Extract the (x, y) coordinate from the center of the cell holding the provided text.  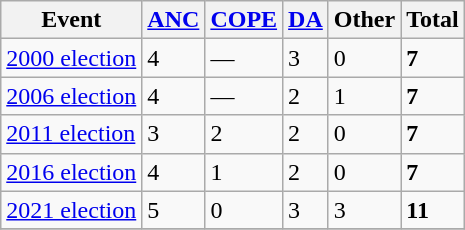
2000 election (72, 58)
2011 election (72, 134)
2016 election (72, 172)
DA (306, 20)
Other (364, 20)
11 (433, 210)
2006 election (72, 96)
Total (433, 20)
Event (72, 20)
ANC (174, 20)
COPE (244, 20)
2021 election (72, 210)
5 (174, 210)
